For the text-containing cell, return its midpoint in (x, y) coordinate format. 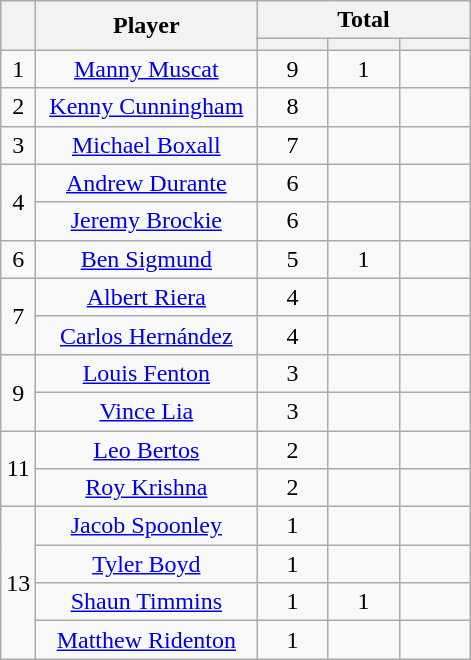
Kenny Cunningham (146, 107)
Louis Fenton (146, 373)
Jeremy Brockie (146, 221)
Matthew Ridenton (146, 640)
Leo Bertos (146, 449)
Ben Sigmund (146, 259)
Manny Muscat (146, 69)
Roy Krishna (146, 488)
Carlos Hernández (146, 335)
Vince Lia (146, 411)
Total (364, 20)
13 (18, 583)
Player (146, 26)
8 (292, 107)
5 (292, 259)
Albert Riera (146, 297)
Michael Boxall (146, 145)
Tyler Boyd (146, 564)
11 (18, 468)
Shaun Timmins (146, 602)
Andrew Durante (146, 183)
Jacob Spoonley (146, 526)
